Return [X, Y] of the center of cell containing provided text 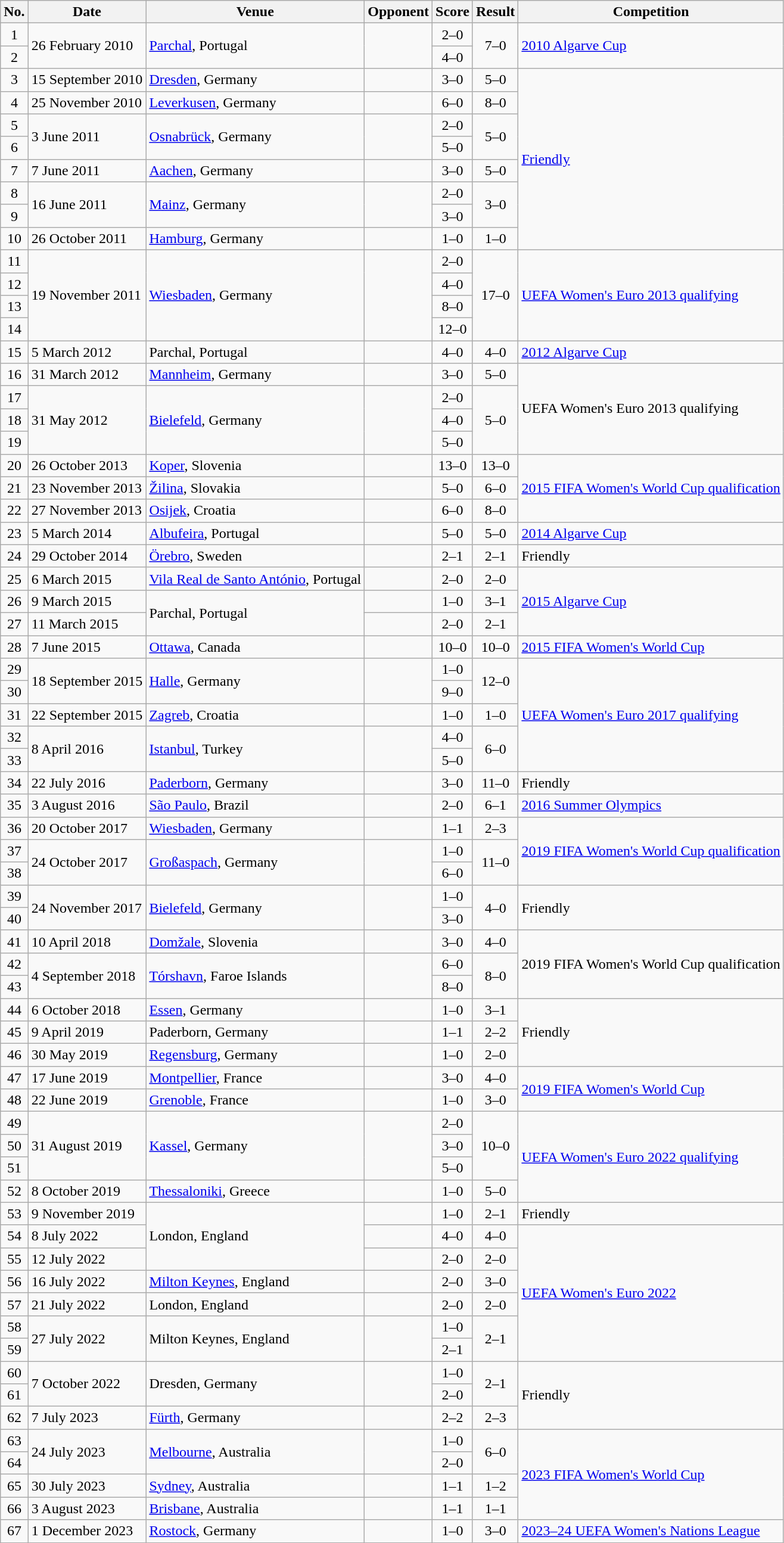
46 [14, 1055]
Großaspach, Germany [255, 862]
Osnabrück, Germany [255, 136]
8 October 2019 [87, 1191]
São Paulo, Brazil [255, 805]
32 [14, 738]
Montpellier, France [255, 1078]
14 [14, 329]
40 [14, 919]
Tórshavn, Faroe Islands [255, 975]
Osijek, Croatia [255, 511]
53 [14, 1214]
8 [14, 193]
Hamburg, Germany [255, 238]
35 [14, 805]
16 July 2022 [87, 1281]
5 [14, 125]
2010 Algarve Cup [651, 46]
17–0 [495, 295]
Grenoble, France [255, 1100]
Rostock, Germany [255, 1531]
7 June 2011 [87, 170]
31 March 2012 [87, 375]
41 [14, 941]
Žilina, Slovakia [255, 488]
6 [14, 148]
2016 Summer Olympics [651, 805]
43 [14, 987]
9 [14, 216]
5 March 2012 [87, 352]
16 June 2011 [87, 204]
23 [14, 533]
6–1 [495, 805]
66 [14, 1508]
Albufeira, Portugal [255, 533]
7 June 2015 [87, 646]
61 [14, 1395]
2 [14, 57]
4 [14, 102]
2023–24 UEFA Women's Nations League [651, 1531]
1 December 2023 [87, 1531]
42 [14, 964]
34 [14, 783]
Essen, Germany [255, 1010]
Leverkusen, Germany [255, 102]
31 May 2012 [87, 420]
17 June 2019 [87, 1078]
62 [14, 1418]
28 [14, 646]
33 [14, 760]
21 [14, 488]
64 [14, 1463]
2023 FIFA Women's World Cup [651, 1474]
No. [14, 12]
56 [14, 1281]
8 July 2022 [87, 1236]
Sydney, Australia [255, 1486]
29 [14, 670]
10 April 2018 [87, 941]
38 [14, 873]
20 October 2017 [87, 828]
54 [14, 1236]
48 [14, 1100]
17 [14, 397]
12 July 2022 [87, 1259]
3 [14, 80]
16 [14, 375]
30 [14, 692]
67 [14, 1531]
15 September 2010 [87, 80]
Melbourne, Australia [255, 1452]
2019 FIFA Women's World Cup [651, 1089]
Result [495, 12]
27 [14, 624]
Vila Real de Santo António, Portugal [255, 578]
36 [14, 828]
Koper, Slovenia [255, 465]
Thessaloniki, Greece [255, 1191]
8 April 2016 [87, 749]
Venue [255, 12]
55 [14, 1259]
Brisbane, Australia [255, 1508]
2014 Algarve Cup [651, 533]
7 July 2023 [87, 1418]
9 April 2019 [87, 1032]
31 [14, 715]
27 July 2022 [87, 1338]
26 [14, 601]
11 March 2015 [87, 624]
Score [453, 12]
18 September 2015 [87, 681]
7–0 [495, 46]
21 July 2022 [87, 1304]
25 [14, 578]
9 March 2015 [87, 601]
26 October 2011 [87, 238]
24 July 2023 [87, 1452]
22 July 2016 [87, 783]
Mainz, Germany [255, 204]
Örebro, Sweden [255, 556]
39 [14, 896]
Domžale, Slovenia [255, 941]
Kassel, Germany [255, 1146]
22 September 2015 [87, 715]
59 [14, 1349]
1–2 [495, 1486]
7 [14, 170]
13 [14, 307]
20 [14, 465]
6 October 2018 [87, 1010]
11 [14, 261]
2015 Algarve Cup [651, 601]
9–0 [453, 692]
3 August 2016 [87, 805]
Date [87, 12]
18 [14, 420]
25 November 2010 [87, 102]
UEFA Women's Euro 2022 qualifying [651, 1157]
44 [14, 1010]
57 [14, 1304]
30 July 2023 [87, 1486]
47 [14, 1078]
23 November 2013 [87, 488]
Istanbul, Turkey [255, 749]
7 October 2022 [87, 1383]
Regensburg, Germany [255, 1055]
22 [14, 511]
UEFA Women's Euro 2017 qualifying [651, 715]
52 [14, 1191]
Fürth, Germany [255, 1418]
22 June 2019 [87, 1100]
24 [14, 556]
Opponent [399, 12]
2015 FIFA Women's World Cup [651, 646]
5 March 2014 [87, 533]
1 [14, 35]
Zagreb, Croatia [255, 715]
15 [14, 352]
Aachen, Germany [255, 170]
19 November 2011 [87, 295]
49 [14, 1123]
2012 Algarve Cup [651, 352]
12 [14, 284]
50 [14, 1146]
3 August 2023 [87, 1508]
2015 FIFA Women's World Cup qualification [651, 488]
Mannheim, Germany [255, 375]
58 [14, 1327]
Halle, Germany [255, 681]
10 [14, 238]
26 February 2010 [87, 46]
UEFA Women's Euro 2022 [651, 1293]
4 September 2018 [87, 975]
45 [14, 1032]
3 June 2011 [87, 136]
26 October 2013 [87, 465]
31 August 2019 [87, 1146]
9 November 2019 [87, 1214]
27 November 2013 [87, 511]
6 March 2015 [87, 578]
51 [14, 1168]
65 [14, 1486]
Competition [651, 12]
60 [14, 1372]
29 October 2014 [87, 556]
37 [14, 851]
Ottawa, Canada [255, 646]
63 [14, 1441]
19 [14, 443]
24 October 2017 [87, 862]
30 May 2019 [87, 1055]
24 November 2017 [87, 907]
